Determine the (x, y) coordinate at the center of the cell enclosing the given text.  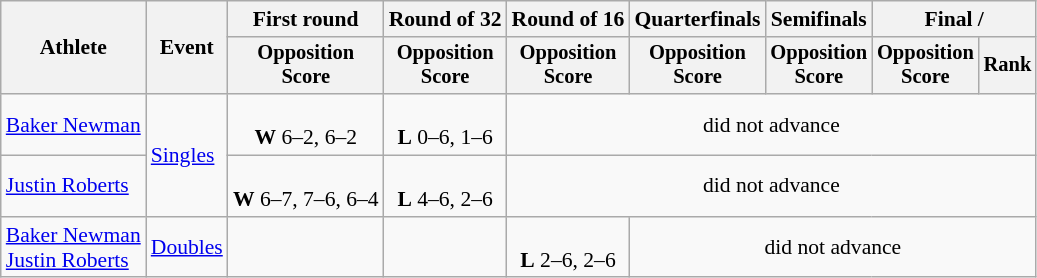
Final / (954, 19)
Quarterfinals (697, 19)
Event (187, 48)
Justin Roberts (74, 186)
L 2–6, 2–6 (568, 248)
Baker Newman (74, 124)
W 6–2, 6–2 (306, 124)
Doubles (187, 248)
Singles (187, 155)
L 4–6, 2–6 (446, 186)
Baker NewmanJustin Roberts (74, 248)
Round of 16 (568, 19)
Rank (1008, 66)
Round of 32 (446, 19)
Semifinals (818, 19)
First round (306, 19)
L 0–6, 1–6 (446, 124)
W 6–7, 7–6, 6–4 (306, 186)
Athlete (74, 48)
